Pinpoint the cell where the given text exists, returning its [x, y] midpoint coordinate. 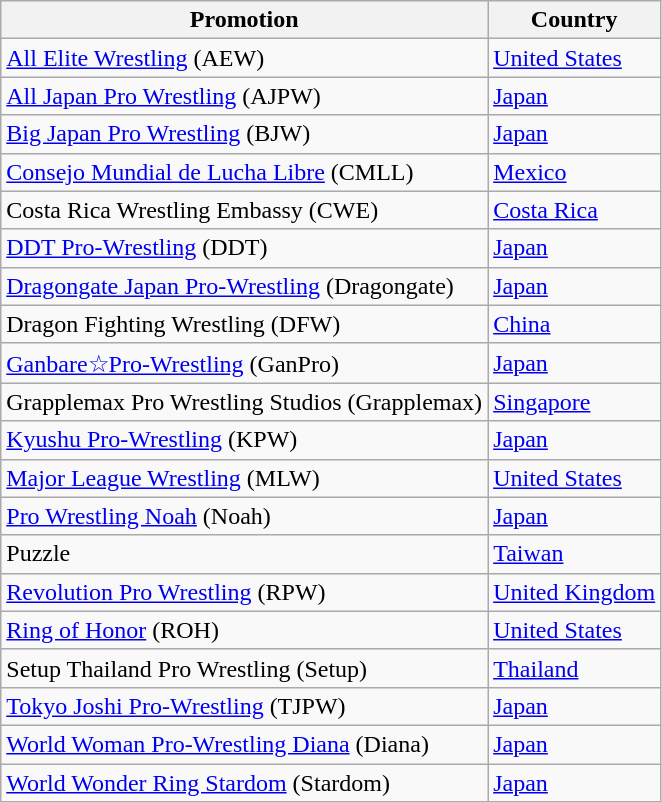
DDT Pro-Wrestling (DDT) [244, 248]
Costa Rica Wrestling Embassy (CWE) [244, 210]
Dragon Fighting Wrestling (DFW) [244, 324]
Ganbare☆Pro-Wrestling (GanPro) [244, 363]
Singapore [574, 402]
Setup Thailand Pro Wrestling (Setup) [244, 668]
World Wonder Ring Stardom (Stardom) [244, 783]
Major League Wrestling (MLW) [244, 478]
Dragongate Japan Pro-Wrestling (Dragongate) [244, 286]
Grapplemax Pro Wrestling Studios (Grapplemax) [244, 402]
Ring of Honor (ROH) [244, 630]
Consejo Mundial de Lucha Libre (CMLL) [244, 172]
Promotion [244, 20]
Revolution Pro Wrestling (RPW) [244, 592]
Costa Rica [574, 210]
All Elite Wrestling (AEW) [244, 58]
Pro Wrestling Noah (Noah) [244, 516]
Country [574, 20]
Puzzle [244, 554]
China [574, 324]
Kyushu Pro-Wrestling (KPW) [244, 440]
World Woman Pro-Wrestling Diana (Diana) [244, 744]
Tokyo Joshi Pro-Wrestling (TJPW) [244, 706]
United Kingdom [574, 592]
Big Japan Pro Wrestling (BJW) [244, 134]
Taiwan [574, 554]
Mexico [574, 172]
Thailand [574, 668]
All Japan Pro Wrestling (AJPW) [244, 96]
